Output the [X, Y] coordinate of the center of the cell containing the given text.  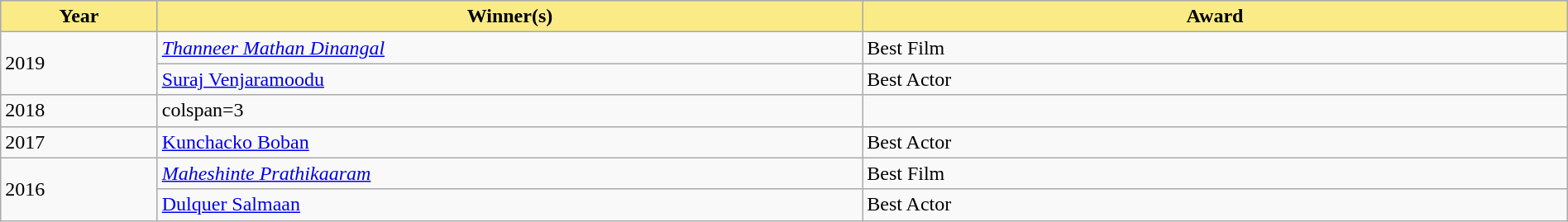
Thanneer Mathan Dinangal [509, 48]
Maheshinte Prathikaaram [509, 173]
Kunchacko Boban [509, 142]
2019 [79, 64]
Award [1216, 17]
2017 [79, 142]
Dulquer Salmaan [509, 205]
Winner(s) [509, 17]
2018 [79, 111]
2016 [79, 189]
Suraj Venjaramoodu [509, 79]
Year [79, 17]
colspan=3 [509, 111]
